Return the (X, Y) coordinate for the center point of the cell that contains the specified text.  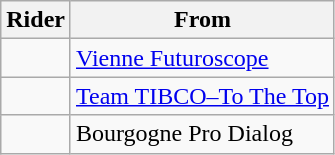
From (202, 20)
Bourgogne Pro Dialog (202, 134)
Team TIBCO–To The Top (202, 96)
Vienne Futuroscope (202, 58)
Rider (36, 20)
